Scan for the cell matching the given text and deliver its [x, y] coordinate at center. 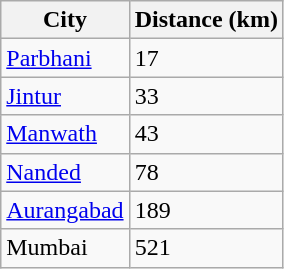
33 [206, 96]
Manwath [65, 134]
Nanded [65, 172]
City [65, 20]
43 [206, 134]
Aurangabad [65, 210]
Jintur [65, 96]
521 [206, 248]
Mumbai [65, 248]
17 [206, 58]
Distance (km) [206, 20]
189 [206, 210]
Parbhani [65, 58]
78 [206, 172]
